Provide the (X, Y) coordinate of the cell's center where the given text is located.  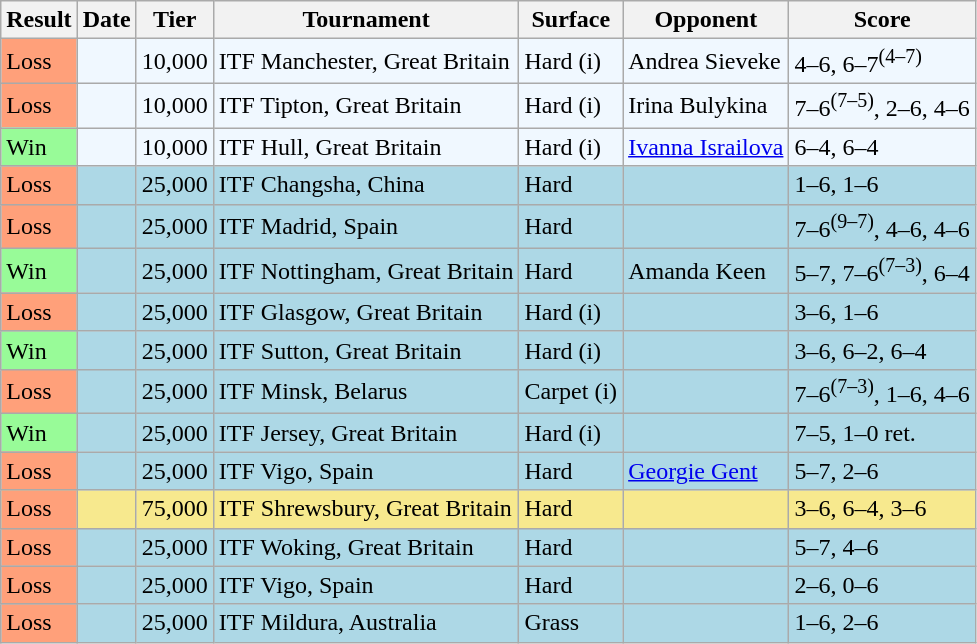
7–5, 1–0 ret. (882, 433)
ITF Shrewsbury, Great Britain (366, 509)
7–6(7–3), 1–6, 4–6 (882, 392)
3–6, 1–6 (882, 312)
Tournament (366, 20)
5–7, 4–6 (882, 547)
Carpet (i) (571, 392)
Result (39, 20)
3–6, 6–4, 3–6 (882, 509)
75,000 (174, 509)
ITF Madrid, Spain (366, 226)
ITF Hull, Great Britain (366, 147)
6–4, 6–4 (882, 147)
3–6, 6–2, 6–4 (882, 350)
ITF Mildura, Australia (366, 623)
1–6, 1–6 (882, 185)
Grass (571, 623)
Amanda Keen (706, 272)
ITF Jersey, Great Britain (366, 433)
Ivanna Israilova (706, 147)
5–7, 7–6(7–3), 6–4 (882, 272)
ITF Manchester, Great Britain (366, 62)
ITF Woking, Great Britain (366, 547)
5–7, 2–6 (882, 471)
Date (106, 20)
Score (882, 20)
Georgie Gent (706, 471)
ITF Minsk, Belarus (366, 392)
2–6, 0–6 (882, 585)
ITF Glasgow, Great Britain (366, 312)
7–6(9–7), 4–6, 4–6 (882, 226)
Tier (174, 20)
Opponent (706, 20)
1–6, 2–6 (882, 623)
ITF Changsha, China (366, 185)
7–6(7–5), 2–6, 4–6 (882, 106)
ITF Nottingham, Great Britain (366, 272)
4–6, 6–7(4–7) (882, 62)
Surface (571, 20)
Andrea Sieveke (706, 62)
ITF Sutton, Great Britain (366, 350)
Irina Bulykina (706, 106)
ITF Tipton, Great Britain (366, 106)
